Provide the (x, y) coordinate of the cell's center where the given text is located.  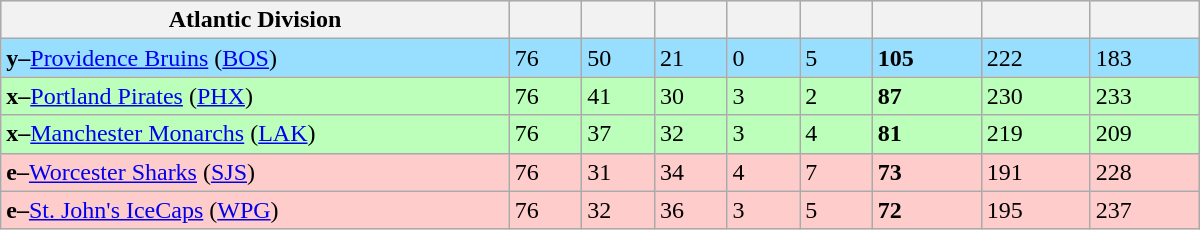
y–Providence Bruins (BOS) (255, 58)
2 (836, 96)
37 (618, 134)
228 (1144, 172)
30 (690, 96)
81 (926, 134)
209 (1144, 134)
x–Manchester Monarchs (LAK) (255, 134)
72 (926, 210)
Atlantic Division (255, 20)
36 (690, 210)
e–St. John's IceCaps (WPG) (255, 210)
87 (926, 96)
73 (926, 172)
0 (764, 58)
e–Worcester Sharks (SJS) (255, 172)
191 (1036, 172)
x–Portland Pirates (PHX) (255, 96)
50 (618, 58)
21 (690, 58)
233 (1144, 96)
230 (1036, 96)
219 (1036, 134)
7 (836, 172)
41 (618, 96)
31 (618, 172)
195 (1036, 210)
34 (690, 172)
183 (1144, 58)
237 (1144, 210)
105 (926, 58)
222 (1036, 58)
